Extract the (x, y) coordinate from the center of the cell holding the provided text.  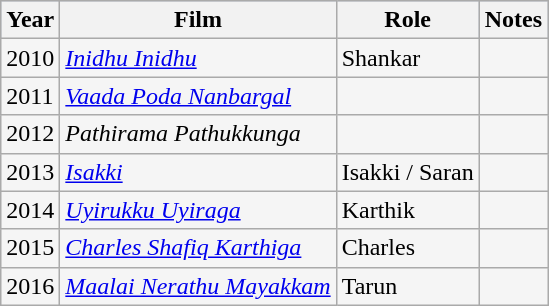
2010 (30, 58)
Vaada Poda Nanbargal (198, 96)
Maalai Nerathu Mayakkam (198, 286)
2014 (30, 210)
Film (198, 20)
Charles (408, 248)
Role (408, 20)
Isakki (198, 172)
Tarun (408, 286)
Notes (513, 20)
2012 (30, 134)
2015 (30, 248)
Shankar (408, 58)
Year (30, 20)
Charles Shafiq Karthiga (198, 248)
Karthik (408, 210)
2011 (30, 96)
2013 (30, 172)
Isakki / Saran (408, 172)
Pathirama Pathukkunga (198, 134)
Inidhu Inidhu (198, 58)
2016 (30, 286)
Uyirukku Uyiraga (198, 210)
